Search for the cell housing the specified text and yield its [X, Y] center coordinate. 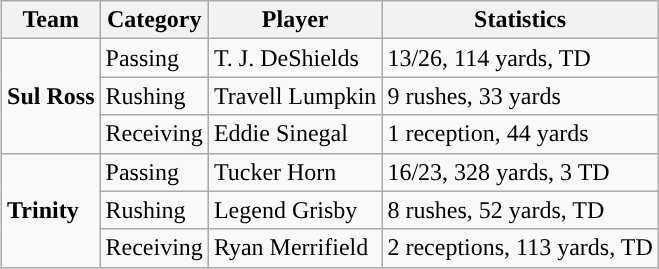
9 rushes, 33 yards [520, 96]
Trinity [51, 210]
Team [51, 20]
Legend Grisby [295, 210]
Eddie Sinegal [295, 134]
T. J. DeShields [295, 58]
8 rushes, 52 yards, TD [520, 210]
13/26, 114 yards, TD [520, 58]
Travell Lumpkin [295, 96]
Tucker Horn [295, 172]
Statistics [520, 20]
Category [154, 20]
Player [295, 20]
16/23, 328 yards, 3 TD [520, 172]
2 receptions, 113 yards, TD [520, 248]
1 reception, 44 yards [520, 134]
Ryan Merrifield [295, 248]
Sul Ross [51, 96]
